Find where the given text appears and provide that cell's center as [x, y] coordinate. 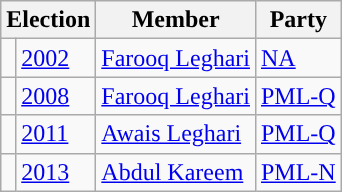
NA [298, 58]
Awais Leghari [176, 134]
Election [48, 20]
PML-N [298, 172]
Party [298, 20]
2008 [56, 96]
2002 [56, 58]
Member [176, 20]
Abdul Kareem [176, 172]
2013 [56, 172]
2011 [56, 134]
